Provide the (X, Y) coordinate of the cell's center where the given text is located.  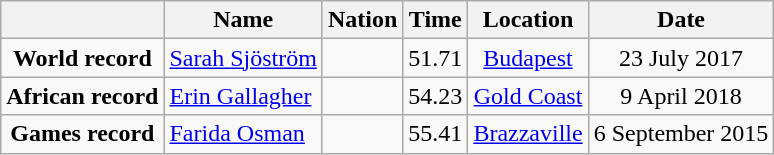
Farida Osman (243, 134)
Brazzaville (528, 134)
51.71 (436, 58)
23 July 2017 (681, 58)
Date (681, 20)
African record (82, 96)
Time (436, 20)
Name (243, 20)
9 April 2018 (681, 96)
Games record (82, 134)
World record (82, 58)
Budapest (528, 58)
54.23 (436, 96)
Nation (362, 20)
Sarah Sjöström (243, 58)
6 September 2015 (681, 134)
Gold Coast (528, 96)
Erin Gallagher (243, 96)
55.41 (436, 134)
Location (528, 20)
